Find where the given text appears and provide that cell's center as [x, y] coordinate. 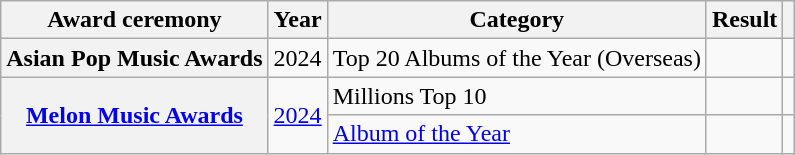
Millions Top 10 [516, 96]
Asian Pop Music Awards [134, 58]
Year [298, 20]
Top 20 Albums of the Year (Overseas) [516, 58]
Album of the Year [516, 134]
Award ceremony [134, 20]
Category [516, 20]
Melon Music Awards [134, 115]
Result [744, 20]
